Output the (X, Y) coordinate of the center of the cell containing the given text.  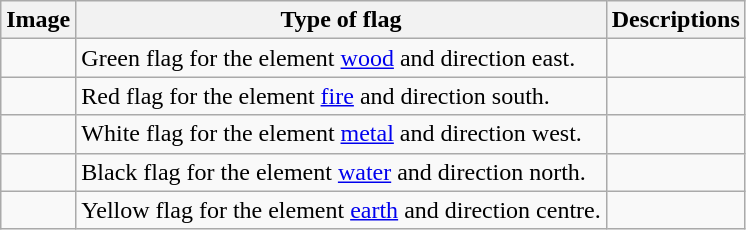
White flag for the element metal and direction west. (341, 134)
Descriptions (676, 20)
Black flag for the element water and direction north. (341, 172)
Image (38, 20)
Type of flag (341, 20)
Green flag for the element wood and direction east. (341, 58)
Yellow flag for the element earth and direction centre. (341, 210)
Red flag for the element fire and direction south. (341, 96)
